Detect which cell encompasses the target text, then output its [x, y] center coordinate. 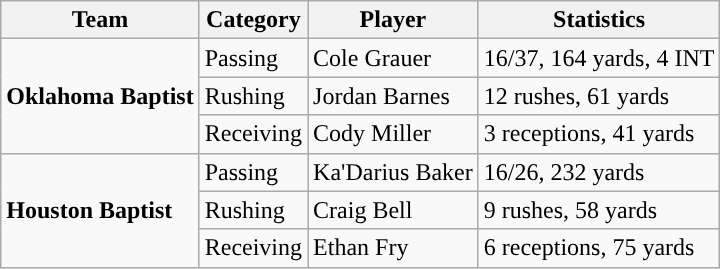
Craig Bell [394, 210]
Team [100, 20]
Oklahoma Baptist [100, 96]
Category [253, 20]
3 receptions, 41 yards [599, 134]
16/26, 232 yards [599, 172]
Jordan Barnes [394, 96]
Player [394, 20]
12 rushes, 61 yards [599, 96]
Ethan Fry [394, 248]
9 rushes, 58 yards [599, 210]
16/37, 164 yards, 4 INT [599, 58]
Cole Grauer [394, 58]
6 receptions, 75 yards [599, 248]
Ka'Darius Baker [394, 172]
Cody Miller [394, 134]
Statistics [599, 20]
Houston Baptist [100, 210]
